Extract the (x, y) coordinate from the center of the cell holding the provided text.  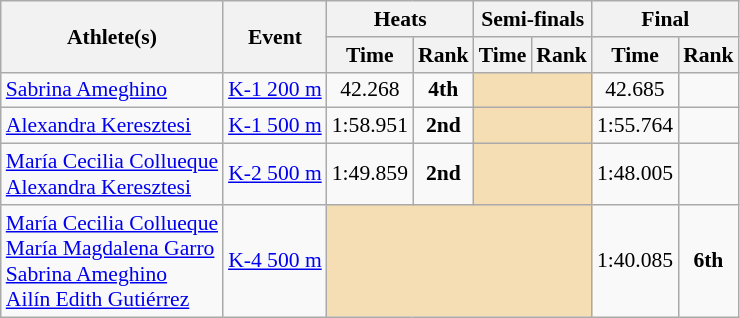
K-1 500 m (275, 126)
Final (666, 19)
Sabrina Ameghino (112, 90)
María Cecilia ColluequeAlexandra Keresztesi (112, 174)
1:48.005 (635, 174)
K-4 500 m (275, 261)
1:55.764 (635, 126)
Semi-finals (533, 19)
1:49.859 (370, 174)
42.268 (370, 90)
K-2 500 m (275, 174)
42.685 (635, 90)
1:58.951 (370, 126)
1:40.085 (635, 261)
Athlete(s) (112, 36)
K-1 200 m (275, 90)
María Cecilia ColluequeMaría Magdalena GarroSabrina AmeghinoAilín Edith Gutiérrez (112, 261)
4th (444, 90)
Heats (400, 19)
Event (275, 36)
Alexandra Keresztesi (112, 126)
6th (708, 261)
